Return the [x, y] coordinate for the center point of the cell that contains the specified text.  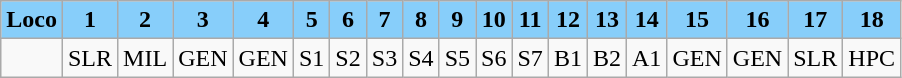
8 [421, 20]
16 [757, 20]
B1 [568, 58]
7 [384, 20]
2 [146, 20]
3 [203, 20]
S3 [384, 58]
17 [816, 20]
12 [568, 20]
HPC [872, 58]
Loco [32, 20]
4 [263, 20]
1 [90, 20]
S6 [494, 58]
S4 [421, 58]
9 [457, 20]
11 [530, 20]
S7 [530, 58]
S5 [457, 58]
B2 [606, 58]
A1 [647, 58]
MIL [146, 58]
15 [697, 20]
13 [606, 20]
S2 [348, 58]
14 [647, 20]
10 [494, 20]
5 [311, 20]
18 [872, 20]
S1 [311, 58]
6 [348, 20]
